Search for the cell housing the specified text and yield its [x, y] center coordinate. 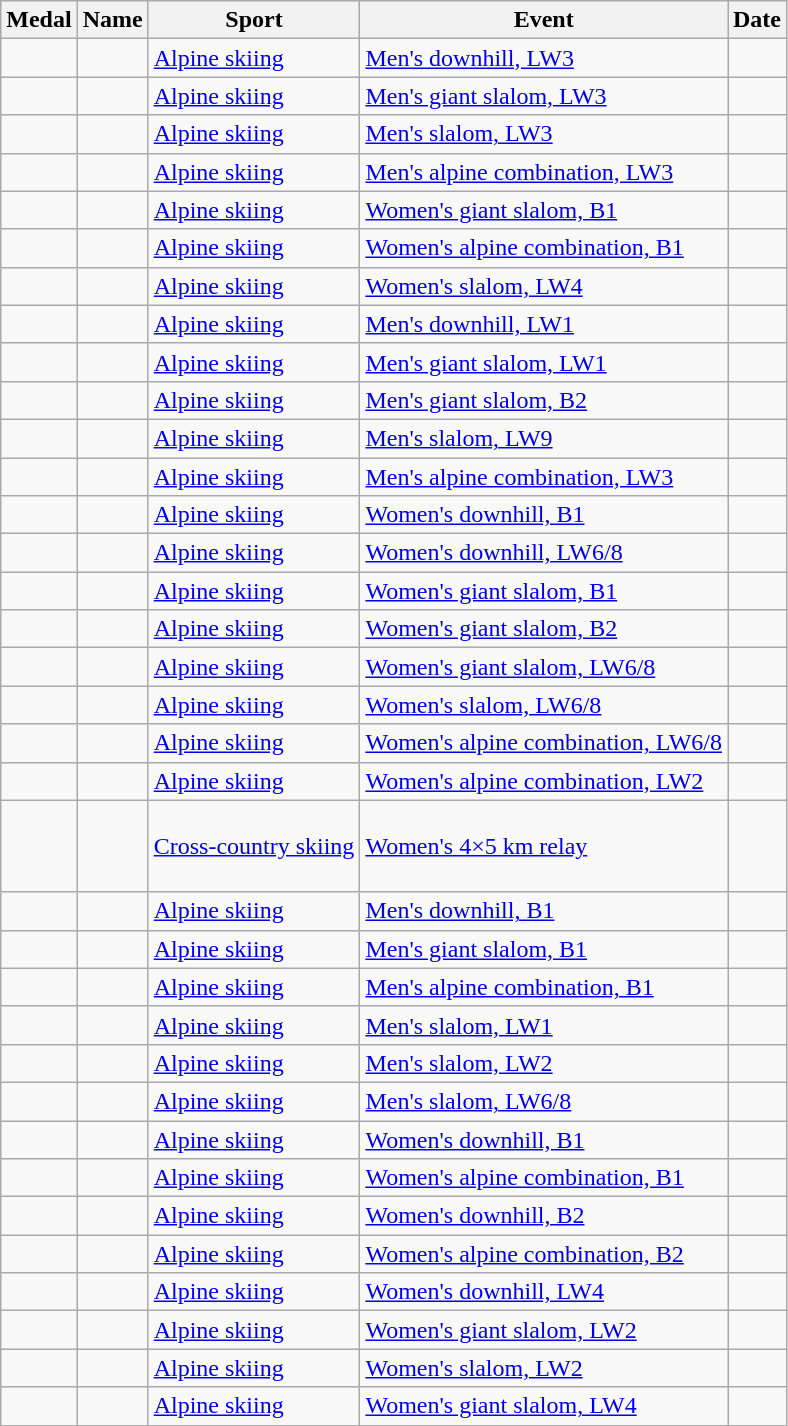
Men's slalom, LW3 [544, 134]
Men's giant slalom, LW1 [544, 362]
Women's giant slalom, LW2 [544, 1330]
Women's slalom, LW4 [544, 286]
Men's giant slalom, LW3 [544, 96]
Sport [254, 20]
Women's slalom, LW2 [544, 1368]
Women's alpine combination, LW6/8 [544, 743]
Medal [39, 20]
Women's alpine combination, LW2 [544, 781]
Men's downhill, B1 [544, 911]
Men's slalom, LW2 [544, 1063]
Men's downhill, LW3 [544, 58]
Women's downhill, B2 [544, 1216]
Men's slalom, LW9 [544, 438]
Date [758, 20]
Men's giant slalom, B1 [544, 949]
Men's alpine combination, B1 [544, 987]
Name [112, 20]
Women's giant slalom, LW6/8 [544, 667]
Men's slalom, LW6/8 [544, 1101]
Event [544, 20]
Women's giant slalom, LW4 [544, 1406]
Women's giant slalom, B2 [544, 629]
Men's slalom, LW1 [544, 1025]
Cross-country skiing [254, 846]
Women's alpine combination, B2 [544, 1254]
Women's slalom, LW6/8 [544, 705]
Women's downhill, LW4 [544, 1292]
Men's downhill, LW1 [544, 324]
Women's downhill, LW6/8 [544, 553]
Women's 4×5 km relay [544, 846]
Men's giant slalom, B2 [544, 400]
